For the text-containing cell, return its midpoint in (x, y) coordinate format. 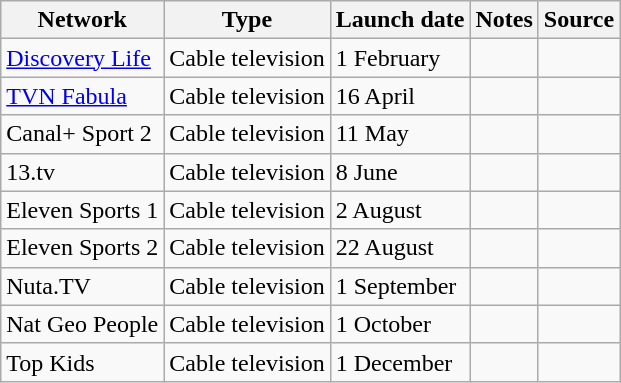
1 September (400, 286)
Canal+ Sport 2 (82, 134)
Network (82, 20)
Type (247, 20)
Notes (504, 20)
Eleven Sports 1 (82, 210)
13.tv (82, 172)
16 April (400, 96)
8 June (400, 172)
TVN Fabula (82, 96)
22 August (400, 248)
1 December (400, 362)
Launch date (400, 20)
11 May (400, 134)
1 February (400, 58)
Nat Geo People (82, 324)
Discovery Life (82, 58)
Nuta.TV (82, 286)
Top Kids (82, 362)
1 October (400, 324)
Eleven Sports 2 (82, 248)
Source (578, 20)
2 August (400, 210)
